Scan for the cell matching the given text and deliver its (x, y) coordinate at center. 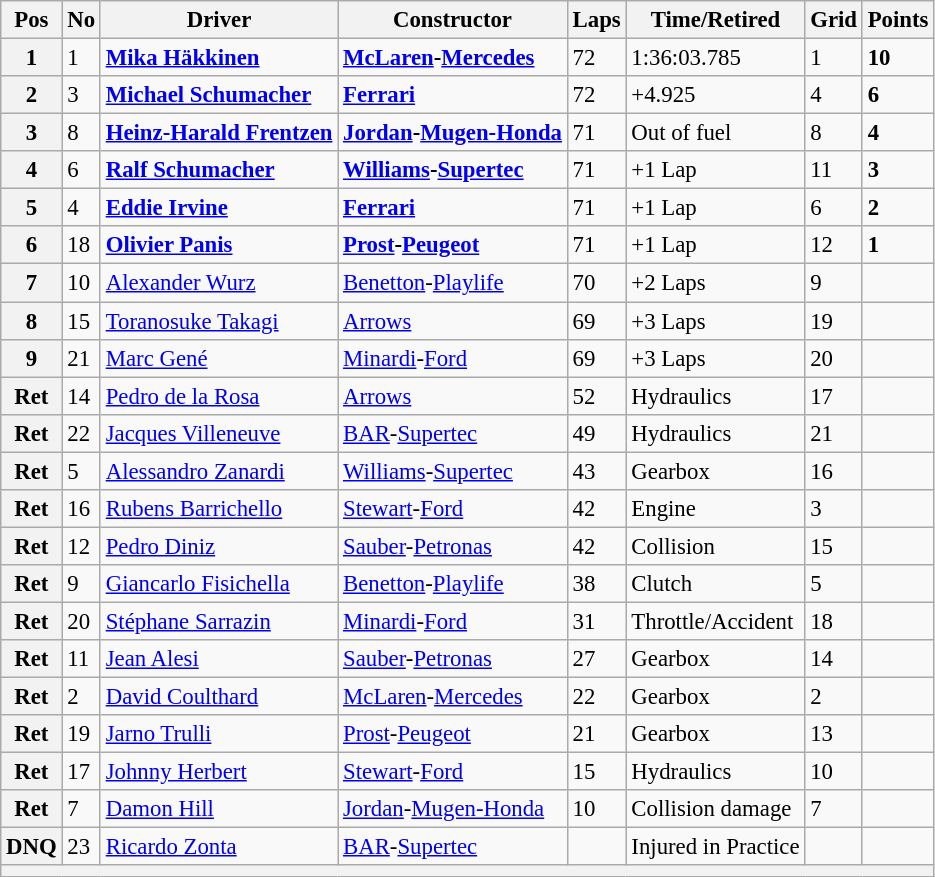
Ricardo Zonta (218, 847)
31 (596, 621)
Constructor (453, 20)
Damon Hill (218, 809)
No (81, 20)
43 (596, 471)
Time/Retired (716, 20)
+4.925 (716, 95)
Throttle/Accident (716, 621)
Pedro de la Rosa (218, 396)
DNQ (32, 847)
Collision (716, 546)
David Coulthard (218, 697)
Pedro Diniz (218, 546)
Heinz-Harald Frentzen (218, 133)
Toranosuke Takagi (218, 321)
1:36:03.785 (716, 58)
Michael Schumacher (218, 95)
Jean Alesi (218, 659)
+2 Laps (716, 283)
Rubens Barrichello (218, 509)
13 (834, 734)
Engine (716, 509)
Pos (32, 20)
Out of fuel (716, 133)
Clutch (716, 584)
38 (596, 584)
Alexander Wurz (218, 283)
Laps (596, 20)
Injured in Practice (716, 847)
Jacques Villeneuve (218, 433)
Marc Gené (218, 358)
Olivier Panis (218, 245)
Alessandro Zanardi (218, 471)
Eddie Irvine (218, 208)
Points (898, 20)
Stéphane Sarrazin (218, 621)
Jarno Trulli (218, 734)
49 (596, 433)
23 (81, 847)
Mika Häkkinen (218, 58)
Giancarlo Fisichella (218, 584)
27 (596, 659)
Grid (834, 20)
52 (596, 396)
Ralf Schumacher (218, 170)
Johnny Herbert (218, 772)
Driver (218, 20)
Collision damage (716, 809)
70 (596, 283)
